Return [X, Y] of the center of cell containing provided text 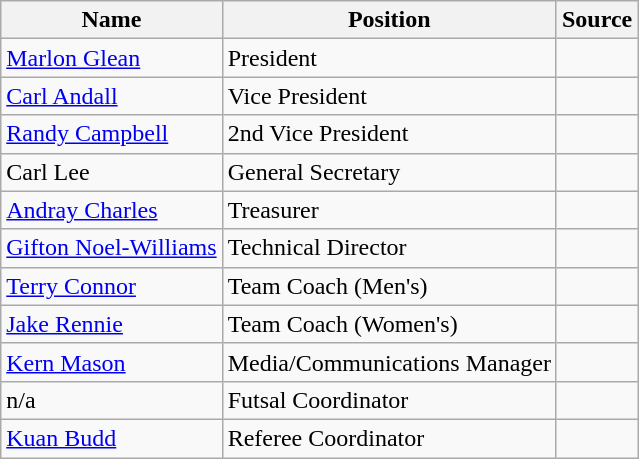
Terry Connor [112, 286]
Name [112, 20]
Carl Andall [112, 96]
Carl Lee [112, 172]
Kuan Budd [112, 438]
General Secretary [389, 172]
Media/Communications Manager [389, 362]
Team Coach (Women's) [389, 324]
Technical Director [389, 248]
Referee Coordinator [389, 438]
Andray Charles [112, 210]
Jake Rennie [112, 324]
Team Coach (Men's) [389, 286]
Vice President [389, 96]
President [389, 58]
Marlon Glean [112, 58]
n/a [112, 400]
Treasurer [389, 210]
Source [596, 20]
Futsal Coordinator [389, 400]
Position [389, 20]
Randy Campbell [112, 134]
2nd Vice President [389, 134]
Kern Mason [112, 362]
Gifton Noel-Williams [112, 248]
